Output the [x, y] coordinate of the center of the cell containing the given text.  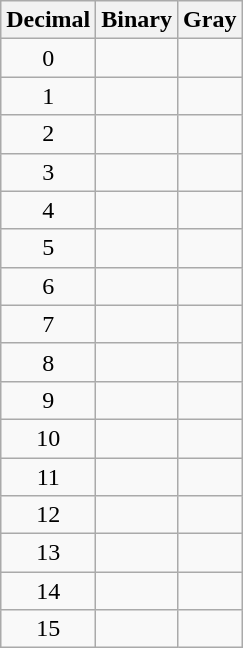
13 [48, 553]
5 [48, 248]
8 [48, 362]
0 [48, 58]
Gray [210, 20]
7 [48, 324]
4 [48, 210]
9 [48, 400]
6 [48, 286]
11 [48, 477]
1 [48, 96]
14 [48, 591]
3 [48, 172]
Binary [137, 20]
10 [48, 438]
Decimal [48, 20]
15 [48, 629]
12 [48, 515]
2 [48, 134]
